Identify which cell holds the provided text, then report its (X, Y) central coordinate. 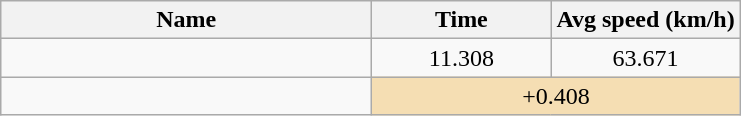
Time (462, 20)
11.308 (462, 58)
Avg speed (km/h) (646, 20)
+0.408 (556, 96)
Name (186, 20)
63.671 (646, 58)
